Scan for the cell matching the given text and deliver its (x, y) coordinate at center. 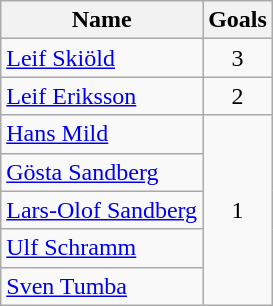
1 (238, 210)
Lars-Olof Sandberg (102, 210)
3 (238, 58)
Name (102, 20)
Sven Tumba (102, 286)
Gösta Sandberg (102, 172)
Hans Mild (102, 134)
Leif Eriksson (102, 96)
Ulf Schramm (102, 248)
Goals (238, 20)
Leif Skiöld (102, 58)
2 (238, 96)
